Detect which cell encompasses the target text, then output its (x, y) center coordinate. 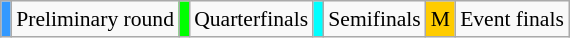
M (440, 19)
Preliminary round (95, 19)
Quarterfinals (251, 19)
Event finals (512, 19)
Semifinals (374, 19)
